Return the [x, y] coordinate for the center point of the cell that contains the specified text.  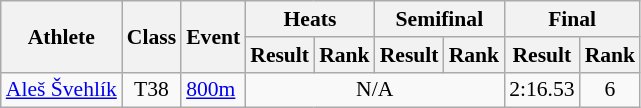
Semifinal [440, 19]
Athlete [62, 36]
2:16.53 [542, 90]
Heats [310, 19]
800m [213, 90]
Class [152, 36]
Aleš Švehlík [62, 90]
Event [213, 36]
T38 [152, 90]
N/A [374, 90]
Final [572, 19]
6 [610, 90]
